Return [X, Y] of the center of cell containing provided text 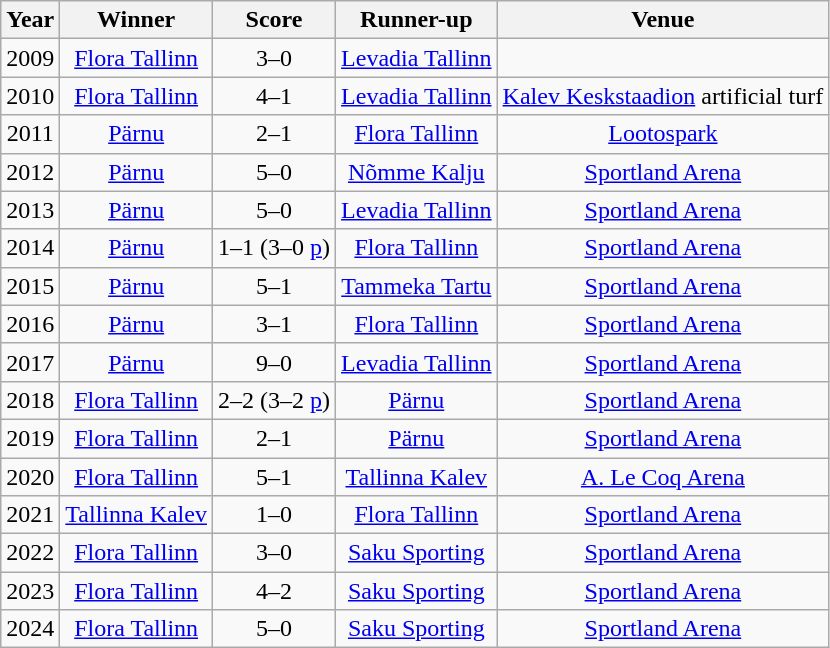
1–1 (3–0 p) [274, 248]
Lootospark [663, 134]
2017 [30, 362]
2023 [30, 591]
2022 [30, 553]
2–2 (3–2 p) [274, 400]
2009 [30, 58]
2018 [30, 400]
2011 [30, 134]
2014 [30, 248]
Year [30, 20]
Kalev Keskstaadion artificial turf [663, 96]
4–1 [274, 96]
Venue [663, 20]
Winner [136, 20]
Runner-up [417, 20]
1–0 [274, 515]
2013 [30, 210]
4–2 [274, 591]
2019 [30, 438]
2024 [30, 629]
3–1 [274, 324]
9–0 [274, 362]
Score [274, 20]
A. Le Coq Arena [663, 477]
2020 [30, 477]
Tammeka Tartu [417, 286]
2015 [30, 286]
2021 [30, 515]
2012 [30, 172]
2010 [30, 96]
2016 [30, 324]
Nõmme Kalju [417, 172]
